From the cell containing the given text, extract its center point as [x, y] coordinate. 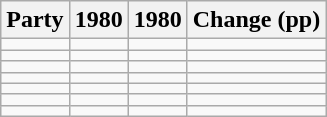
Change (pp) [256, 20]
Party [35, 20]
